Detect which cell encompasses the target text, then output its (X, Y) center coordinate. 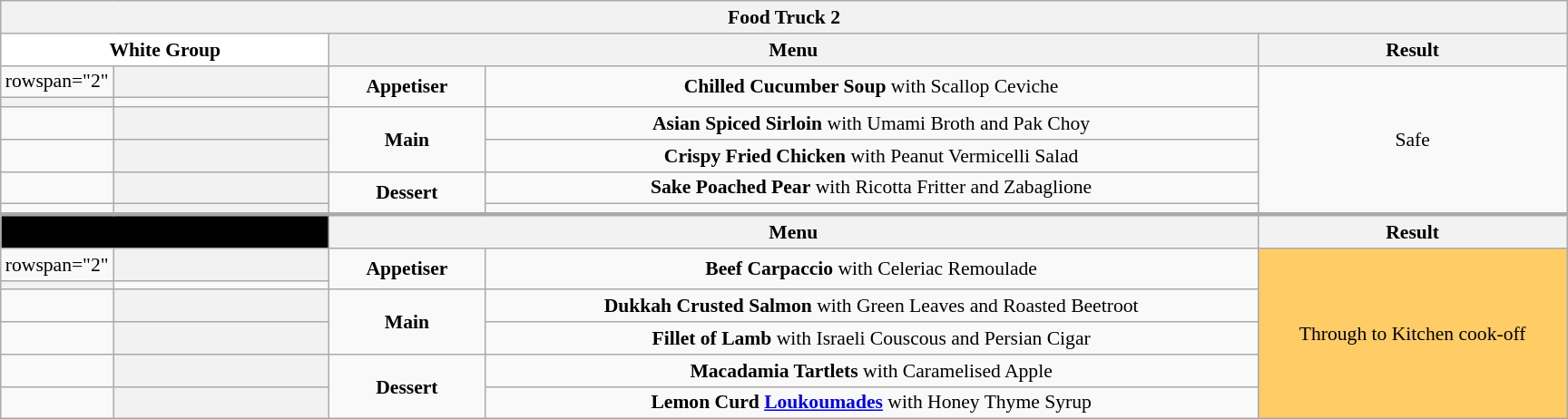
Beef Carpaccio with Celeriac Remoulade (871, 269)
Dukkah Crusted Salmon with Green Leaves and Roasted Beetroot (871, 307)
Sake Poached Pear with Ricotta Fritter and Zabaglione (871, 188)
Asian Spiced Sirloin with Umami Broth and Pak Choy (871, 123)
White Group (165, 50)
Food Truck 2 (784, 17)
Chilled Cucumber Soup with Scallop Ceviche (871, 86)
Through to Kitchen cook-off (1412, 334)
Safe (1412, 140)
Fillet of Lamb with Israeli Couscous and Persian Cigar (871, 338)
Crispy Fried Chicken with Peanut Vermicelli Salad (871, 156)
Lemon Curd Loukoumades with Honey Thyme Syrup (871, 403)
Macadamia Tartlets with Caramelised Apple (871, 371)
